Return (x, y) of the center of cell containing provided text 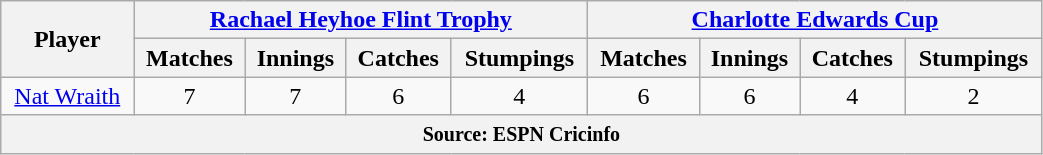
Nat Wraith (68, 96)
Source: ESPN Cricinfo (522, 134)
Player (68, 39)
Rachael Heyhoe Flint Trophy (361, 20)
2 (974, 96)
Charlotte Edwards Cup (815, 20)
